Return (X, Y) of the center of cell containing provided text 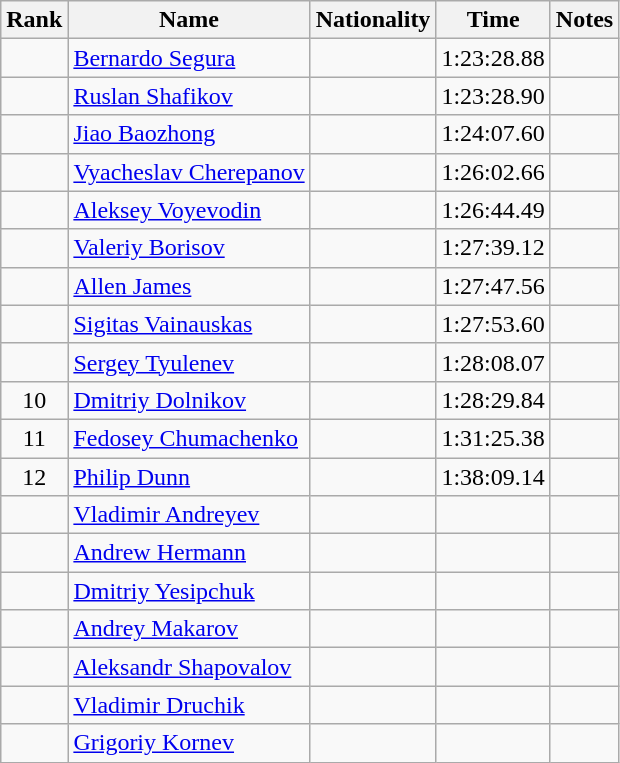
1:23:28.88 (493, 58)
1:23:28.90 (493, 96)
Nationality (373, 20)
1:24:07.60 (493, 134)
Dmitriy Yesipchuk (189, 591)
1:27:39.12 (493, 248)
1:38:09.14 (493, 477)
Time (493, 20)
Vladimir Andreyev (189, 515)
Fedosey Chumachenko (189, 438)
12 (34, 477)
Andrey Makarov (189, 629)
1:26:02.66 (493, 172)
Valeriy Borisov (189, 248)
1:28:08.07 (493, 362)
Philip Dunn (189, 477)
11 (34, 438)
Vladimir Druchik (189, 705)
Sigitas Vainauskas (189, 324)
Aleksey Voyevodin (189, 210)
1:31:25.38 (493, 438)
Aleksandr Shapovalov (189, 667)
Grigoriy Kornev (189, 743)
Name (189, 20)
Jiao Baozhong (189, 134)
Andrew Hermann (189, 553)
Rank (34, 20)
1:28:29.84 (493, 400)
Dmitriy Dolnikov (189, 400)
Vyacheslav Cherepanov (189, 172)
1:27:53.60 (493, 324)
Ruslan Shafikov (189, 96)
1:27:47.56 (493, 286)
1:26:44.49 (493, 210)
Allen James (189, 286)
10 (34, 400)
Bernardo Segura (189, 58)
Notes (584, 20)
Sergey Tyulenev (189, 362)
